Output the (x, y) coordinate of the center of the cell containing the given text.  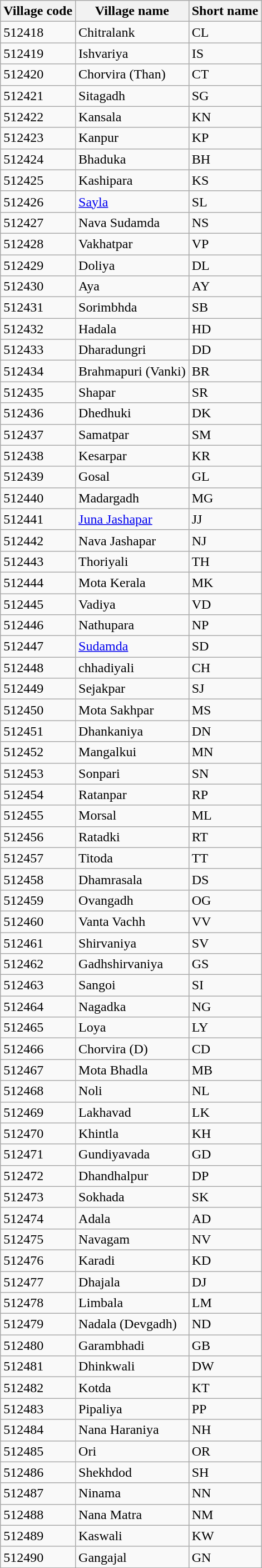
Gosal (132, 477)
KR (225, 456)
512452 (38, 752)
512427 (38, 223)
512441 (38, 519)
Mangalkui (132, 752)
512419 (38, 53)
Sudamda (132, 647)
512431 (38, 308)
Ratanpar (132, 795)
NV (225, 1239)
Sokhada (132, 1197)
Chorvira (D) (132, 1049)
Ori (132, 1451)
512458 (38, 879)
KS (225, 180)
512470 (38, 1133)
ND (225, 1324)
DW (225, 1367)
Ovangadh (132, 900)
Kanpur (132, 138)
Shapar (132, 392)
CT (225, 75)
Village code (38, 11)
GL (225, 477)
SH (225, 1472)
Thoriyali (132, 561)
512473 (38, 1197)
RP (225, 795)
512478 (38, 1303)
512468 (38, 1091)
512453 (38, 773)
NM (225, 1515)
512488 (38, 1515)
KD (225, 1260)
SJ (225, 689)
ML (225, 816)
DD (225, 350)
512482 (38, 1388)
Adala (132, 1218)
512463 (38, 985)
512449 (38, 689)
Shekhdod (132, 1472)
SM (225, 435)
Doliya (132, 265)
LK (225, 1112)
Kaswali (132, 1536)
GS (225, 964)
Gadhshirvaniya (132, 964)
GD (225, 1155)
Samatpar (132, 435)
LM (225, 1303)
512479 (38, 1324)
SL (225, 201)
512466 (38, 1049)
512420 (38, 75)
Chitralank (132, 32)
512474 (38, 1218)
NL (225, 1091)
512455 (38, 816)
Sitagadh (132, 96)
Pipaliya (132, 1409)
KH (225, 1133)
512481 (38, 1367)
Vadiya (132, 604)
Navagam (132, 1239)
Sayla (132, 201)
TT (225, 858)
512440 (38, 498)
NG (225, 1007)
512446 (38, 625)
Loya (132, 1028)
Sangoi (132, 985)
512445 (38, 604)
512490 (38, 1557)
512461 (38, 943)
Sonpari (132, 773)
512489 (38, 1536)
512438 (38, 456)
Nava Jashapar (132, 540)
512422 (38, 117)
512457 (38, 858)
512464 (38, 1007)
512447 (38, 647)
OR (225, 1451)
NN (225, 1493)
LY (225, 1028)
Dhinkwali (132, 1367)
DL (225, 265)
SV (225, 943)
NJ (225, 540)
Kotda (132, 1388)
CL (225, 32)
Noli (132, 1091)
SB (225, 308)
GB (225, 1345)
Kansala (132, 117)
512469 (38, 1112)
Garambhadi (132, 1345)
Sorimbhda (132, 308)
Kesarpar (132, 456)
OG (225, 900)
SI (225, 985)
512418 (38, 32)
512430 (38, 287)
512428 (38, 244)
KP (225, 138)
512444 (38, 583)
NH (225, 1430)
AY (225, 287)
MS (225, 710)
512471 (38, 1155)
512426 (38, 201)
RT (225, 837)
Dhedhuki (132, 413)
VP (225, 244)
512443 (38, 561)
512476 (38, 1260)
SG (225, 96)
DN (225, 731)
Madargadh (132, 498)
MG (225, 498)
512485 (38, 1451)
HD (225, 329)
Titoda (132, 858)
Mota Kerala (132, 583)
chhadiyali (132, 668)
CH (225, 668)
512434 (38, 371)
Aya (132, 287)
512486 (38, 1472)
KN (225, 117)
DK (225, 413)
AD (225, 1218)
Nathupara (132, 625)
Chorvira (Than) (132, 75)
SK (225, 1197)
Ratadki (132, 837)
512480 (38, 1345)
512484 (38, 1430)
Nadala (Devgadh) (132, 1324)
MN (225, 752)
512433 (38, 350)
512472 (38, 1176)
Dhajala (132, 1281)
512432 (38, 329)
Nagadka (132, 1007)
Short name (225, 11)
CD (225, 1049)
DS (225, 879)
512442 (38, 540)
Dhandhalpur (132, 1176)
Juna Jashapar (132, 519)
Brahmapuri (Vanki) (132, 371)
512437 (38, 435)
Nana Matra (132, 1515)
Gangajal (132, 1557)
Karadi (132, 1260)
Mota Bhadla (132, 1070)
NP (225, 625)
Dhankaniya (132, 731)
SR (225, 392)
Nana Haraniya (132, 1430)
PP (225, 1409)
KT (225, 1388)
512483 (38, 1409)
Morsal (132, 816)
JJ (225, 519)
SN (225, 773)
VV (225, 921)
512477 (38, 1281)
512487 (38, 1493)
Lakhavad (132, 1112)
Village name (132, 11)
Gundiyavada (132, 1155)
KW (225, 1536)
Kashipara (132, 180)
512456 (38, 837)
512425 (38, 180)
Dharadungri (132, 350)
512436 (38, 413)
512424 (38, 159)
MK (225, 583)
DP (225, 1176)
512439 (38, 477)
512465 (38, 1028)
Khintla (132, 1133)
GN (225, 1557)
Mota Sakhpar (132, 710)
MB (225, 1070)
BH (225, 159)
IS (225, 53)
VD (225, 604)
Vanta Vachh (132, 921)
Ninama (132, 1493)
SD (225, 647)
512460 (38, 921)
NS (225, 223)
Shirvaniya (132, 943)
Limbala (132, 1303)
Hadala (132, 329)
Sejakpar (132, 689)
512459 (38, 900)
512462 (38, 964)
512423 (38, 138)
512421 (38, 96)
512451 (38, 731)
TH (225, 561)
512435 (38, 392)
512475 (38, 1239)
512467 (38, 1070)
DJ (225, 1281)
BR (225, 371)
512429 (38, 265)
Dhamrasala (132, 879)
512450 (38, 710)
512454 (38, 795)
Ishvariya (132, 53)
Vakhatpar (132, 244)
Bhaduka (132, 159)
Nava Sudamda (132, 223)
512448 (38, 668)
